Scan for the cell matching the given text and deliver its (X, Y) coordinate at center. 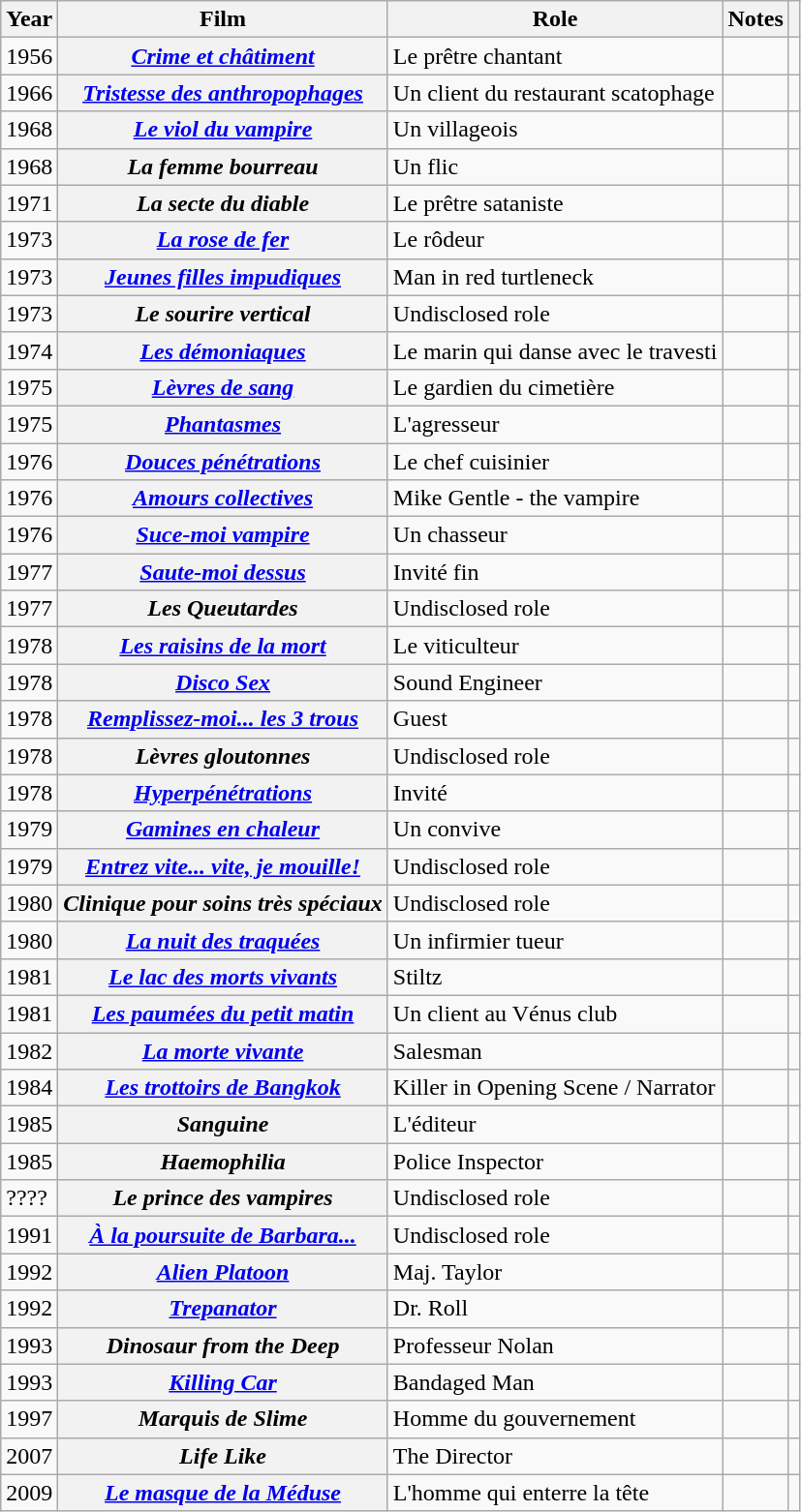
Invité fin (555, 572)
La rose de fer (223, 240)
Life Like (223, 1456)
Le rôdeur (555, 240)
1991 (29, 1235)
1956 (29, 56)
Gamines en chaleur (223, 830)
Guest (555, 719)
1984 (29, 1088)
Un infirmier tueur (555, 940)
À la poursuite de Barbara... (223, 1235)
Stiltz (555, 977)
La secte du diable (223, 203)
Haemophilia (223, 1162)
Le chef cuisinier (555, 462)
Un chasseur (555, 535)
Trepanator (223, 1309)
Alien Platoon (223, 1272)
Year (29, 19)
Bandaged Man (555, 1382)
Un client du restaurant scatophage (555, 93)
Maj. Taylor (555, 1272)
Remplissez-moi... les 3 trous (223, 719)
Un villageois (555, 130)
Lèvres de sang (223, 387)
Saute-moi dessus (223, 572)
Le gardien du cimetière (555, 387)
Mike Gentle - the vampire (555, 499)
Sanguine (223, 1125)
Hyperpénétrations (223, 793)
Marquis de Slime (223, 1419)
La morte vivante (223, 1050)
Amours collectives (223, 499)
Professeur Nolan (555, 1346)
Entrez vite... vite, je mouille! (223, 866)
Le lac des morts vivants (223, 977)
L'homme qui enterre la tête (555, 1493)
Le viticulteur (555, 646)
Le viol du vampire (223, 130)
Notes (755, 19)
Douces pénétrations (223, 462)
Jeunes filles impudiques (223, 277)
Police Inspector (555, 1162)
Role (555, 19)
Suce-moi vampire (223, 535)
Le prêtre chantant (555, 56)
Tristesse des anthropophages (223, 93)
2009 (29, 1493)
Le masque de la Méduse (223, 1493)
Le sourire vertical (223, 314)
Dinosaur from the Deep (223, 1346)
Un convive (555, 830)
Salesman (555, 1050)
La nuit des traquées (223, 940)
2007 (29, 1456)
Les démoniaques (223, 350)
Un flic (555, 166)
Le marin qui danse avec le travesti (555, 350)
Clinique pour soins très spéciaux (223, 903)
Dr. Roll (555, 1309)
Les trottoirs de Bangkok (223, 1088)
The Director (555, 1456)
L'agresseur (555, 424)
1971 (29, 203)
Killer in Opening Scene / Narrator (555, 1088)
Un client au Vénus club (555, 1013)
Lèvres gloutonnes (223, 756)
Sound Engineer (555, 682)
Le prêtre sataniste (555, 203)
Killing Car (223, 1382)
Crime et châtiment (223, 56)
1966 (29, 93)
Le prince des vampires (223, 1198)
Homme du gouvernement (555, 1419)
Phantasmes (223, 424)
Man in red turtleneck (555, 277)
Disco Sex (223, 682)
L'éditeur (555, 1125)
Les Queutardes (223, 609)
Les raisins de la mort (223, 646)
1982 (29, 1050)
1997 (29, 1419)
1974 (29, 350)
Invité (555, 793)
???? (29, 1198)
Les paumées du petit matin (223, 1013)
Film (223, 19)
La femme bourreau (223, 166)
